Capture the cell that displays the provided text and extract its (x, y) central coordinate. 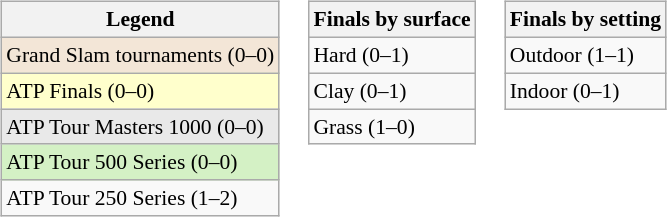
Legend (140, 20)
Grand Slam tournaments (0–0) (140, 55)
ATP Finals (0–0) (140, 91)
Hard (0–1) (392, 55)
ATP Tour Masters 1000 (0–0) (140, 127)
Finals by surface (392, 20)
Finals by setting (586, 20)
Grass (1–0) (392, 127)
ATP Tour 500 Series (0–0) (140, 162)
ATP Tour 250 Series (1–2) (140, 198)
Outdoor (1–1) (586, 55)
Indoor (0–1) (586, 91)
Clay (0–1) (392, 91)
